Output the (x, y) coordinate of the center of the cell containing the given text.  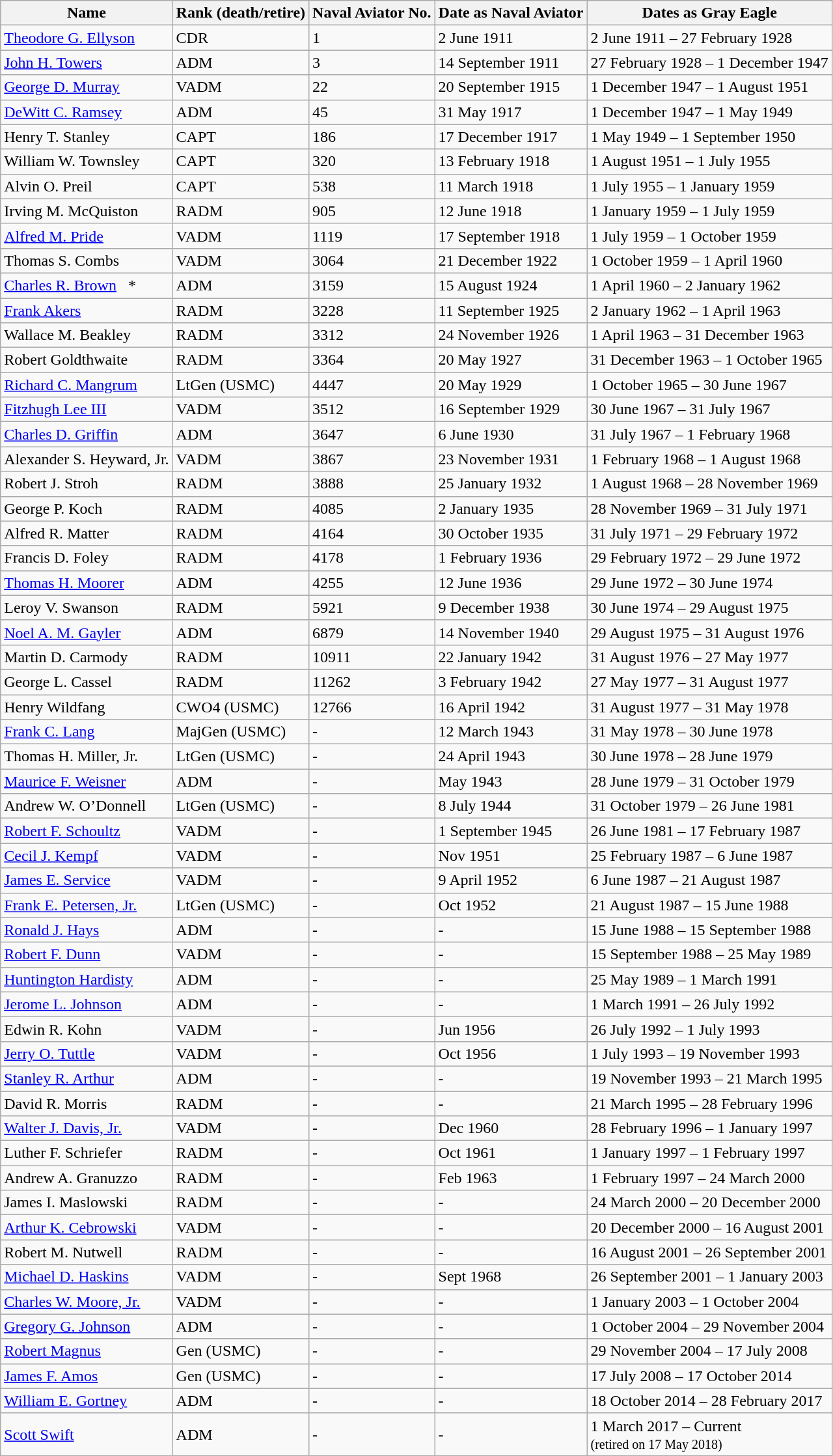
Charles W. Moore, Jr. (87, 1302)
Alfred M. Pride (87, 236)
26 September 2001 – 1 January 2003 (709, 1277)
3 (372, 63)
Edwin R. Kohn (87, 1029)
30 June 1967 – 31 July 1967 (709, 410)
Andrew W. O’Donnell (87, 806)
45 (372, 112)
Gregory G. Johnson (87, 1326)
1 January 1997 – 1 February 1997 (709, 1153)
Maurice F. Weisner (87, 781)
31 July 1967 – 1 February 1968 (709, 434)
Frank Akers (87, 311)
12 June 1918 (511, 211)
15 June 1988 – 15 September 1988 (709, 930)
Alfred R. Matter (87, 533)
3867 (372, 459)
Andrew A. Granuzzo (87, 1178)
21 March 1995 – 28 February 1996 (709, 1104)
Noel A. M. Gayler (87, 632)
Name (87, 13)
3512 (372, 410)
Jun 1956 (511, 1029)
Oct 1952 (511, 905)
3647 (372, 434)
12 June 1936 (511, 583)
3228 (372, 311)
538 (372, 186)
James F. Amos (87, 1376)
Charles R. Brown * (87, 285)
29 February 1972 – 29 June 1972 (709, 558)
Luther F. Schriefer (87, 1153)
31 July 1971 – 29 February 1972 (709, 533)
31 December 1963 – 1 October 1965 (709, 360)
Nov 1951 (511, 856)
May 1943 (511, 781)
17 September 1918 (511, 236)
Wallace M. Beakley (87, 335)
905 (372, 211)
28 November 1969 – 31 July 1971 (709, 509)
Dates as Gray Eagle (709, 13)
16 April 1942 (511, 707)
15 August 1924 (511, 285)
11 September 1925 (511, 311)
1 December 1947 – 1 May 1949 (709, 112)
1 May 1949 – 1 September 1950 (709, 137)
Jerome L. Johnson (87, 1004)
18 October 2014 – 28 February 2017 (709, 1401)
2 June 1911 – 27 February 1928 (709, 38)
1 March 1991 – 26 July 1992 (709, 1004)
26 July 1992 – 1 July 1993 (709, 1029)
1 October 1959 – 1 April 1960 (709, 260)
George L. Cassel (87, 682)
10911 (372, 657)
24 November 1926 (511, 335)
Huntington Hardisty (87, 979)
Dec 1960 (511, 1128)
Arthur K. Cebrowski (87, 1227)
Robert M. Nutwell (87, 1252)
20 December 2000 – 16 August 2001 (709, 1227)
186 (372, 137)
Date as Naval Aviator (511, 13)
1 January 1959 – 1 July 1959 (709, 211)
1 July 1959 – 1 October 1959 (709, 236)
David R. Morris (87, 1104)
Cecil J. Kempf (87, 856)
Thomas S. Combs (87, 260)
31 May 1917 (511, 112)
12766 (372, 707)
MajGen (USMC) (241, 732)
Henry T. Stanley (87, 137)
Alexander S. Heyward, Jr. (87, 459)
Walter J. Davis, Jr. (87, 1128)
4164 (372, 533)
CDR (241, 38)
24 March 2000 – 20 December 2000 (709, 1203)
28 February 1996 – 1 January 1997 (709, 1128)
4085 (372, 509)
George P. Koch (87, 509)
Thomas H. Miller, Jr. (87, 757)
Henry Wildfang (87, 707)
9 April 1952 (511, 880)
1 March 2017 – Current(retired on 17 May 2018) (709, 1434)
1 February 1997 – 24 March 2000 (709, 1178)
1 July 1955 – 1 January 1959 (709, 186)
6879 (372, 632)
19 November 1993 – 21 March 1995 (709, 1078)
3064 (372, 260)
11 March 1918 (511, 186)
6 June 1930 (511, 434)
Francis D. Foley (87, 558)
25 February 1987 – 6 June 1987 (709, 856)
Jerry O. Tuttle (87, 1054)
Frank C. Lang (87, 732)
1 December 1947 – 1 August 1951 (709, 87)
29 June 1972 – 30 June 1974 (709, 583)
20 September 1915 (511, 87)
30 October 1935 (511, 533)
11262 (372, 682)
Michael D. Haskins (87, 1277)
9 December 1938 (511, 608)
1 September 1945 (511, 831)
3888 (372, 484)
Robert J. Stroh (87, 484)
16 August 2001 – 26 September 2001 (709, 1252)
Frank E. Petersen, Jr. (87, 905)
Theodore G. Ellyson (87, 38)
Robert Magnus (87, 1351)
14 September 1911 (511, 63)
Feb 1963 (511, 1178)
1 February 1936 (511, 558)
3312 (372, 335)
25 May 1989 – 1 March 1991 (709, 979)
20 May 1927 (511, 360)
12 March 1943 (511, 732)
Rank (death/retire) (241, 13)
Fitzhugh Lee III (87, 410)
31 August 1976 – 27 May 1977 (709, 657)
17 December 1917 (511, 137)
22 January 1942 (511, 657)
Irving M. McQuiston (87, 211)
1 April 1960 – 2 January 1962 (709, 285)
4255 (372, 583)
Leroy V. Swanson (87, 608)
23 November 1931 (511, 459)
1 July 1993 – 19 November 1993 (709, 1054)
8 July 1944 (511, 806)
2 January 1935 (511, 509)
1 January 2003 – 1 October 2004 (709, 1302)
Charles D. Griffin (87, 434)
1 February 1968 – 1 August 1968 (709, 459)
16 September 1929 (511, 410)
14 November 1940 (511, 632)
4178 (372, 558)
1 October 2004 – 29 November 2004 (709, 1326)
William W. Townsley (87, 161)
Thomas H. Moorer (87, 583)
Robert F. Dunn (87, 955)
31 August 1977 – 31 May 1978 (709, 707)
31 May 1978 – 30 June 1978 (709, 732)
15 September 1988 – 25 May 1989 (709, 955)
25 January 1932 (511, 484)
John H. Towers (87, 63)
Robert Goldthwaite (87, 360)
17 July 2008 – 17 October 2014 (709, 1376)
Martin D. Carmody (87, 657)
28 June 1979 – 31 October 1979 (709, 781)
21 August 1987 – 15 June 1988 (709, 905)
George D. Murray (87, 87)
James I. Maslowski (87, 1203)
DeWitt C. Ramsey (87, 112)
29 November 2004 – 17 July 2008 (709, 1351)
1 August 1951 – 1 July 1955 (709, 161)
27 May 1977 – 31 August 1977 (709, 682)
30 June 1974 – 29 August 1975 (709, 608)
4447 (372, 385)
Sept 1968 (511, 1277)
27 February 1928 – 1 December 1947 (709, 63)
1 October 1965 – 30 June 1967 (709, 385)
William E. Gortney (87, 1401)
6 June 1987 – 21 August 1987 (709, 880)
Richard C. Mangrum (87, 385)
21 December 1922 (511, 260)
1 (372, 38)
2 January 1962 – 1 April 1963 (709, 311)
3364 (372, 360)
1119 (372, 236)
Ronald J. Hays (87, 930)
1 April 1963 – 31 December 1963 (709, 335)
20 May 1929 (511, 385)
30 June 1978 – 28 June 1979 (709, 757)
24 April 1943 (511, 757)
Naval Aviator No. (372, 13)
26 June 1981 – 17 February 1987 (709, 831)
Oct 1961 (511, 1153)
2 June 1911 (511, 38)
Oct 1956 (511, 1054)
Robert F. Schoultz (87, 831)
Stanley R. Arthur (87, 1078)
29 August 1975 – 31 August 1976 (709, 632)
CWO4 (USMC) (241, 707)
Scott Swift (87, 1434)
5921 (372, 608)
320 (372, 161)
31 October 1979 – 26 June 1981 (709, 806)
22 (372, 87)
James E. Service (87, 880)
1 August 1968 – 28 November 1969 (709, 484)
3 February 1942 (511, 682)
13 February 1918 (511, 161)
3159 (372, 285)
Alvin O. Preil (87, 186)
